Provide the (x, y) coordinate of the cell's center where the given text is located.  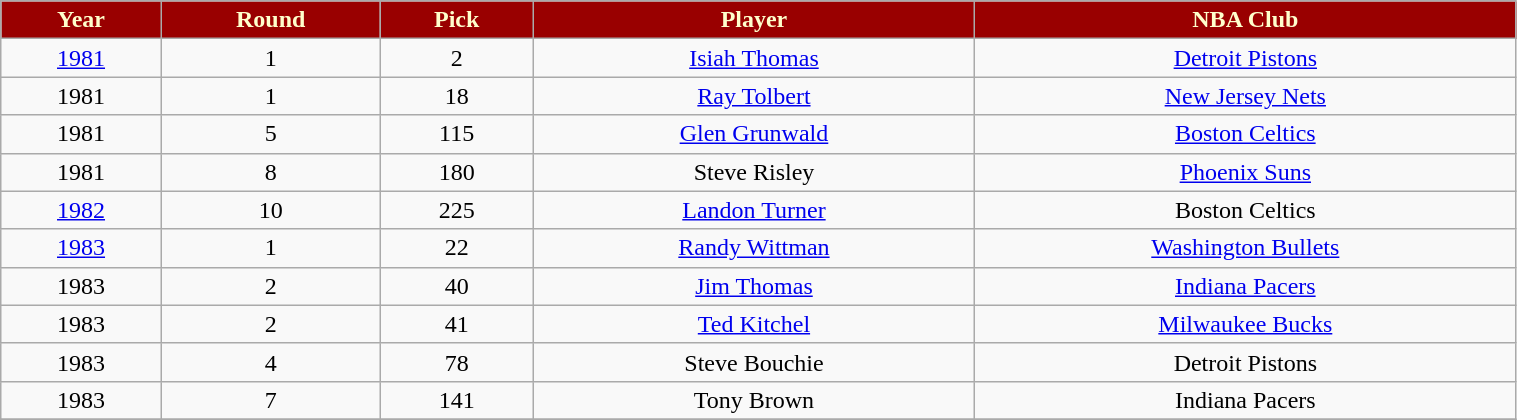
Washington Bullets (1246, 248)
Player (754, 20)
Isiah Thomas (754, 58)
115 (456, 134)
Milwaukee Bucks (1246, 324)
New Jersey Nets (1246, 96)
Year (82, 20)
78 (456, 362)
Steve Risley (754, 172)
41 (456, 324)
4 (270, 362)
141 (456, 400)
225 (456, 210)
NBA Club (1246, 20)
10 (270, 210)
22 (456, 248)
Ted Kitchel (754, 324)
8 (270, 172)
Phoenix Suns (1246, 172)
1982 (82, 210)
40 (456, 286)
5 (270, 134)
Landon Turner (754, 210)
Jim Thomas (754, 286)
18 (456, 96)
Glen Grunwald (754, 134)
Round (270, 20)
Ray Tolbert (754, 96)
Pick (456, 20)
Steve Bouchie (754, 362)
7 (270, 400)
180 (456, 172)
Tony Brown (754, 400)
Randy Wittman (754, 248)
